Capture the cell that displays the provided text and extract its (X, Y) central coordinate. 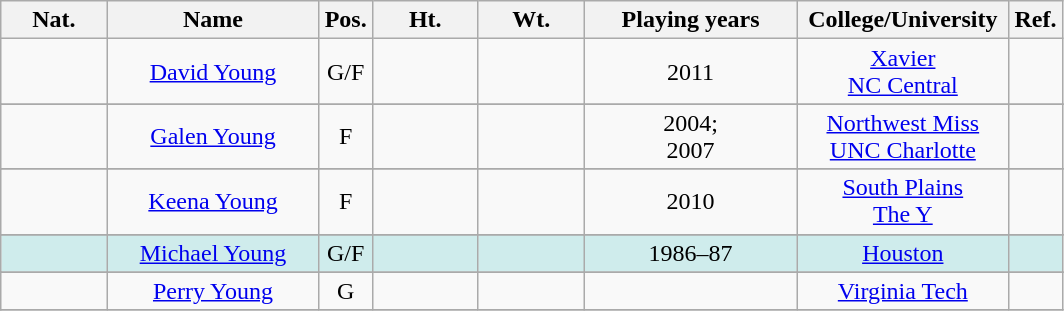
Galen Young (213, 136)
2010 (690, 202)
2011 (690, 72)
Nat. (54, 20)
1986–87 (690, 253)
Keena Young (213, 202)
Pos. (346, 20)
G (346, 291)
Wt. (531, 20)
David Young (213, 72)
Virginia Tech (903, 291)
Northwest MissUNC Charlotte (903, 136)
2004;2007 (690, 136)
Name (213, 20)
Houston (903, 253)
Perry Young (213, 291)
Ref. (1036, 20)
South PlainsThe Y (903, 202)
Playing years (690, 20)
College/University (903, 20)
Ht. (425, 20)
Michael Young (213, 253)
XavierNC Central (903, 72)
